Detect which cell encompasses the target text, then output its [X, Y] center coordinate. 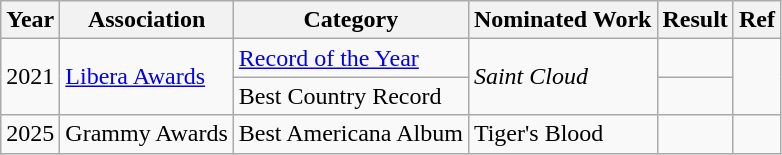
Year [30, 20]
Record of the Year [350, 58]
Grammy Awards [147, 134]
Tiger's Blood [562, 134]
Best Americana Album [350, 134]
Libera Awards [147, 77]
Result [695, 20]
Category [350, 20]
Nominated Work [562, 20]
Association [147, 20]
Saint Cloud [562, 77]
2025 [30, 134]
2021 [30, 77]
Best Country Record [350, 96]
Ref [756, 20]
